For the text-containing cell, return its midpoint in (x, y) coordinate format. 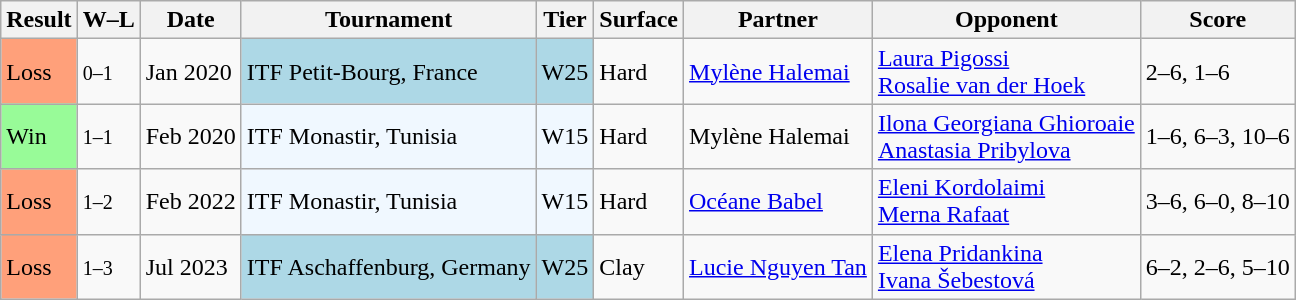
Clay (639, 266)
0–1 (108, 72)
W–L (108, 20)
1–6, 6–3, 10–6 (1218, 136)
Ilona Georgiana Ghioroaie Anastasia Pribylova (1006, 136)
Jan 2020 (190, 72)
Océane Babel (778, 202)
ITF Aschaffenburg, Germany (388, 266)
ITF Petit-Bourg, France (388, 72)
Opponent (1006, 20)
Win (39, 136)
6–2, 2–6, 5–10 (1218, 266)
Feb 2022 (190, 202)
Score (1218, 20)
Result (39, 20)
Date (190, 20)
1–1 (108, 136)
Laura Pigossi Rosalie van der Hoek (1006, 72)
1–3 (108, 266)
Tournament (388, 20)
Elena Pridankina Ivana Šebestová (1006, 266)
Eleni Kordolaimi Merna Rafaat (1006, 202)
Feb 2020 (190, 136)
2–6, 1–6 (1218, 72)
1–2 (108, 202)
Jul 2023 (190, 266)
Lucie Nguyen Tan (778, 266)
Surface (639, 20)
3–6, 6–0, 8–10 (1218, 202)
Partner (778, 20)
Tier (565, 20)
